Capture the cell that displays the provided text and extract its (x, y) central coordinate. 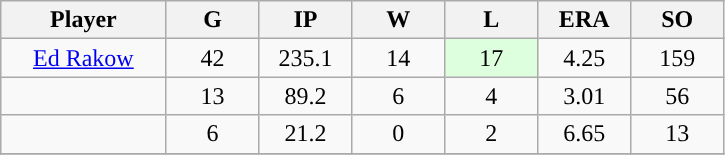
4.25 (584, 58)
56 (678, 96)
6.65 (584, 134)
21.2 (306, 134)
Ed Rakow (84, 58)
89.2 (306, 96)
42 (212, 58)
SO (678, 20)
3.01 (584, 96)
2 (492, 134)
17 (492, 58)
0 (398, 134)
W (398, 20)
4 (492, 96)
235.1 (306, 58)
159 (678, 58)
ERA (584, 20)
G (212, 20)
14 (398, 58)
L (492, 20)
Player (84, 20)
IP (306, 20)
